Return [X, Y] of the center of cell containing provided text 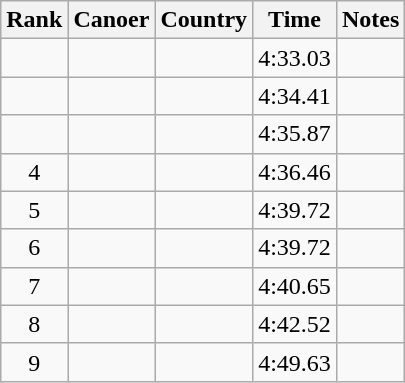
4:36.46 [295, 172]
4 [34, 172]
Time [295, 20]
4:40.65 [295, 286]
7 [34, 286]
Canoer [112, 20]
4:42.52 [295, 324]
4:33.03 [295, 58]
Country [204, 20]
5 [34, 210]
4:49.63 [295, 362]
9 [34, 362]
Notes [370, 20]
8 [34, 324]
4:34.41 [295, 96]
6 [34, 248]
4:35.87 [295, 134]
Rank [34, 20]
